Determine the (X, Y) coordinate at the center of the cell enclosing the given text.  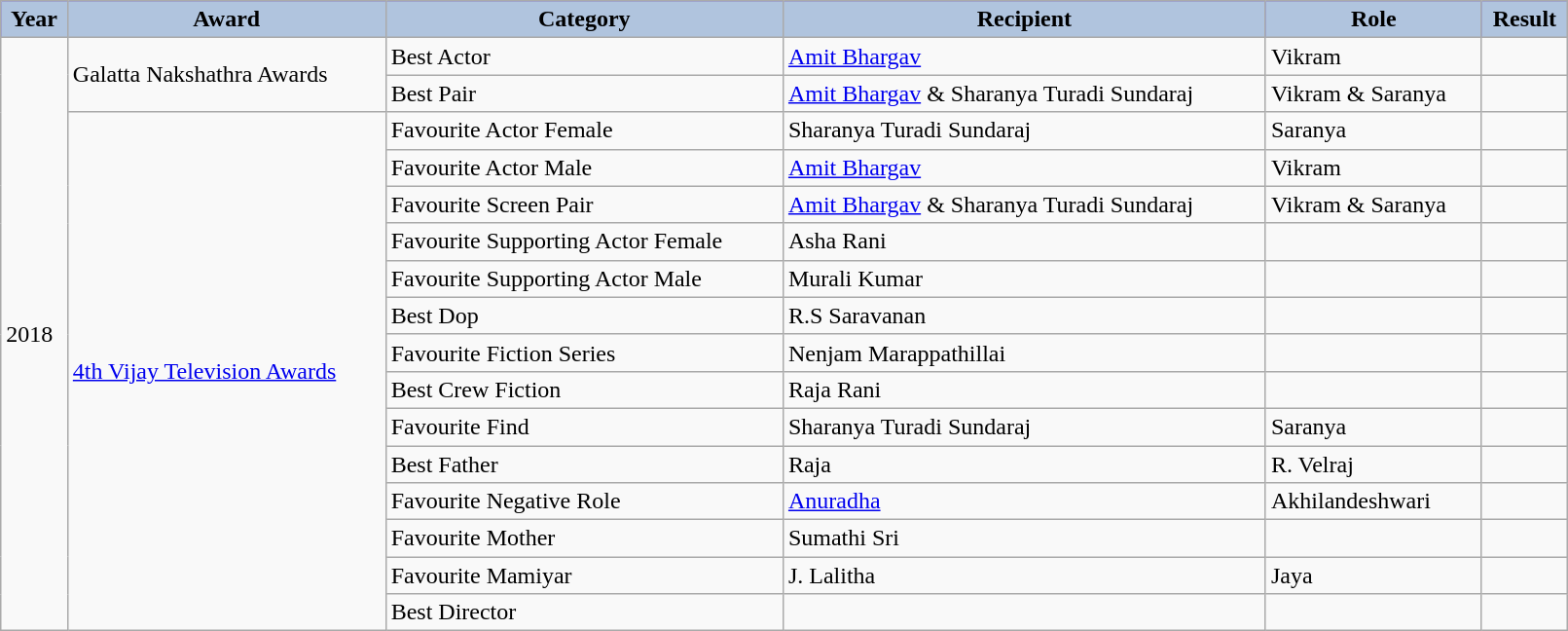
Asha Rani (1024, 241)
Best Father (584, 464)
4th Vijay Television Awards (226, 372)
2018 (35, 335)
Category (584, 19)
Raja (1024, 464)
Favourite Mamiyar (584, 575)
Award (226, 19)
Year (35, 19)
Best Actor (584, 56)
Favourite Negative Role (584, 501)
Best Pair (584, 93)
Favourite Supporting Actor Male (584, 278)
Anuradha (1024, 501)
Jaya (1373, 575)
R.S Saravanan (1024, 315)
Sumathi Sri (1024, 538)
Galatta Nakshathra Awards (226, 75)
Murali Kumar (1024, 278)
Recipient (1024, 19)
Result (1524, 19)
Nenjam Marappathillai (1024, 353)
R. Velraj (1373, 464)
Role (1373, 19)
Favourite Find (584, 427)
Favourite Screen Pair (584, 204)
Akhilandeshwari (1373, 501)
Favourite Actor Female (584, 130)
Favourite Mother (584, 538)
Raja Rani (1024, 390)
Favourite Actor Male (584, 167)
Favourite Supporting Actor Female (584, 241)
Best Director (584, 612)
Best Dop (584, 315)
J. Lalitha (1024, 575)
Favourite Fiction Series (584, 353)
Best Crew Fiction (584, 390)
